Extract the (x, y) coordinate from the center of the cell holding the provided text.  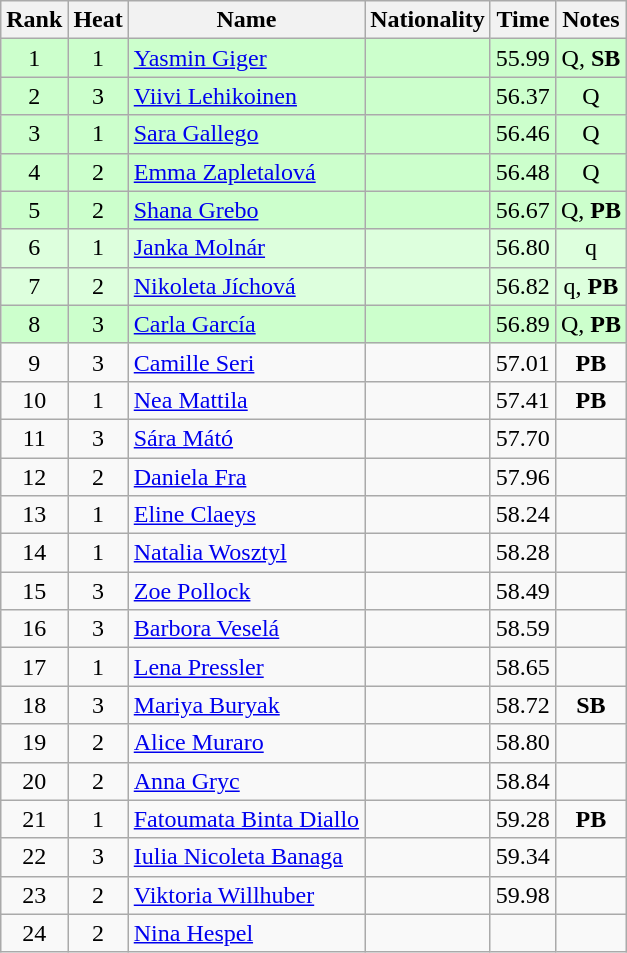
Sara Gallego (246, 134)
56.80 (522, 248)
56.48 (522, 172)
Natalia Wosztyl (246, 553)
23 (34, 895)
16 (34, 629)
Viivi Lehikoinen (246, 96)
57.01 (522, 362)
9 (34, 362)
Zoe Pollock (246, 591)
58.49 (522, 591)
Shana Grebo (246, 210)
Name (246, 20)
Camille Seri (246, 362)
59.34 (522, 857)
7 (34, 286)
Emma Zapletalová (246, 172)
Heat (98, 20)
56.82 (522, 286)
58.72 (522, 705)
q (590, 248)
Time (522, 20)
15 (34, 591)
11 (34, 438)
Nikoleta Jíchová (246, 286)
Carla García (246, 324)
59.28 (522, 819)
Daniela Fra (246, 477)
56.46 (522, 134)
Lena Pressler (246, 667)
Anna Gryc (246, 781)
5 (34, 210)
59.98 (522, 895)
55.99 (522, 58)
SB (590, 705)
24 (34, 933)
Alice Muraro (246, 743)
Iulia Nicoleta Banaga (246, 857)
Mariya Buryak (246, 705)
57.41 (522, 400)
Viktoria Willhuber (246, 895)
56.67 (522, 210)
20 (34, 781)
10 (34, 400)
56.89 (522, 324)
21 (34, 819)
58.59 (522, 629)
Notes (590, 20)
58.84 (522, 781)
13 (34, 515)
Eline Claeys (246, 515)
58.80 (522, 743)
Janka Molnár (246, 248)
56.37 (522, 96)
17 (34, 667)
4 (34, 172)
19 (34, 743)
8 (34, 324)
q, PB (590, 286)
6 (34, 248)
Nea Mattila (246, 400)
Nationality (428, 20)
18 (34, 705)
Fatoumata Binta Diallo (246, 819)
Sára Mátó (246, 438)
57.70 (522, 438)
Nina Hespel (246, 933)
Barbora Veselá (246, 629)
57.96 (522, 477)
14 (34, 553)
Rank (34, 20)
Q, SB (590, 58)
58.65 (522, 667)
22 (34, 857)
Yasmin Giger (246, 58)
58.28 (522, 553)
12 (34, 477)
58.24 (522, 515)
